Output the (X, Y) coordinate of the center of the cell containing the given text.  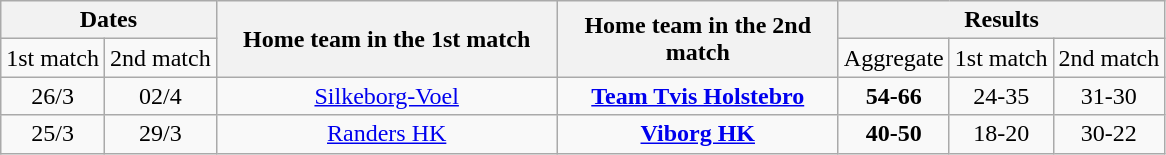
Team Tvis Holstebro (698, 96)
Home team in the 2nd match (698, 39)
31-30 (1109, 96)
Silkeborg-Voel (386, 96)
Results (1001, 20)
25/3 (53, 134)
54-66 (894, 96)
Randers HK (386, 134)
30-22 (1109, 134)
Home team in the 1st match (386, 39)
24-35 (1001, 96)
02/4 (160, 96)
29/3 (160, 134)
Viborg HK (698, 134)
18-20 (1001, 134)
26/3 (53, 96)
Aggregate (894, 58)
Dates (108, 20)
40-50 (894, 134)
